Scan for the cell matching the given text and deliver its [x, y] coordinate at center. 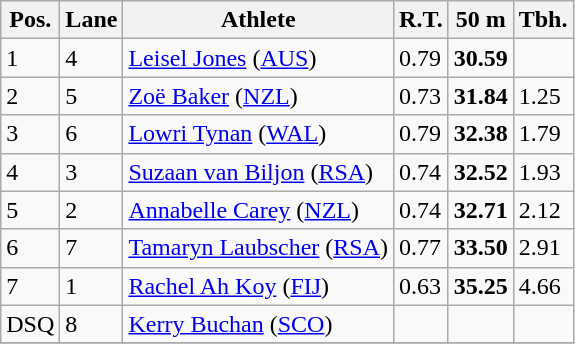
32.38 [480, 134]
Lowri Tynan (WAL) [258, 134]
Athlete [258, 20]
0.73 [422, 96]
R.T. [422, 20]
1.93 [543, 172]
32.71 [480, 210]
32.52 [480, 172]
Rachel Ah Koy (FIJ) [258, 286]
35.25 [480, 286]
Tbh. [543, 20]
Suzaan van Biljon (RSA) [258, 172]
Lane [92, 20]
Pos. [30, 20]
Leisel Jones (AUS) [258, 58]
2.91 [543, 248]
Tamaryn Laubscher (RSA) [258, 248]
Annabelle Carey (NZL) [258, 210]
31.84 [480, 96]
DSQ [30, 324]
0.63 [422, 286]
Kerry Buchan (SCO) [258, 324]
1.25 [543, 96]
30.59 [480, 58]
33.50 [480, 248]
4.66 [543, 286]
1.79 [543, 134]
2.12 [543, 210]
Zoë Baker (NZL) [258, 96]
50 m [480, 20]
0.77 [422, 248]
8 [92, 324]
